For the text-containing cell, return its midpoint in [x, y] coordinate format. 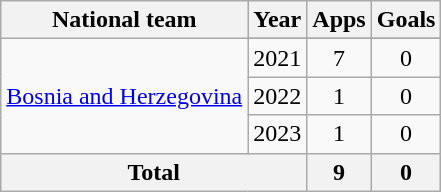
Goals [406, 20]
Bosnia and Herzegovina [124, 96]
2022 [278, 96]
7 [339, 58]
Year [278, 20]
National team [124, 20]
Apps [339, 20]
Total [154, 172]
2023 [278, 134]
9 [339, 172]
2021 [278, 58]
